Find where the given text appears and provide that cell's center as (X, Y) coordinate. 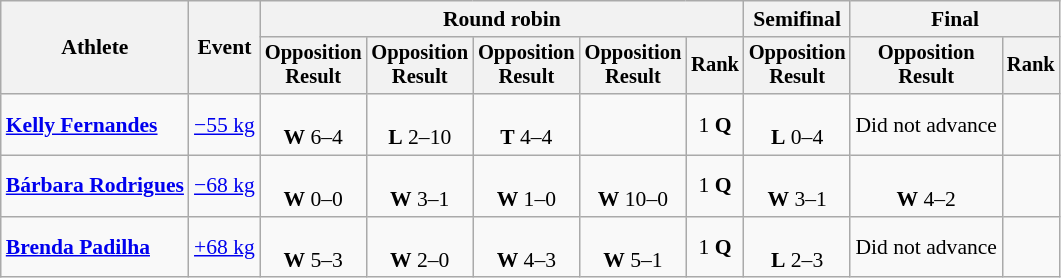
+68 kg (224, 248)
Final (954, 19)
−68 kg (224, 186)
L 2–10 (420, 124)
W 10–0 (634, 186)
W 6–4 (314, 124)
Event (224, 48)
Semifinal (798, 19)
L 2–3 (798, 248)
Brenda Padilha (95, 248)
W 5–3 (314, 248)
L 0–4 (798, 124)
W 1–0 (526, 186)
T 4–4 (526, 124)
W 4–2 (926, 186)
Athlete (95, 48)
W 5–1 (634, 248)
Round robin (502, 19)
−55 kg (224, 124)
W 4–3 (526, 248)
Kelly Fernandes (95, 124)
W 2–0 (420, 248)
W 0–0 (314, 186)
Bárbara Rodrigues (95, 186)
